For the text-containing cell, return its midpoint in (X, Y) coordinate format. 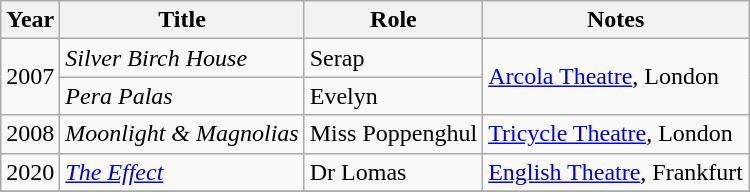
Silver Birch House (182, 58)
Role (393, 20)
Pera Palas (182, 96)
Miss Poppenghul (393, 134)
Notes (616, 20)
Title (182, 20)
Arcola Theatre, London (616, 77)
Moonlight & Magnolias (182, 134)
Dr Lomas (393, 172)
Tricycle Theatre, London (616, 134)
2008 (30, 134)
Year (30, 20)
2007 (30, 77)
The Effect (182, 172)
English Theatre, Frankfurt (616, 172)
Evelyn (393, 96)
Serap (393, 58)
2020 (30, 172)
